Scan for the cell matching the given text and deliver its (x, y) coordinate at center. 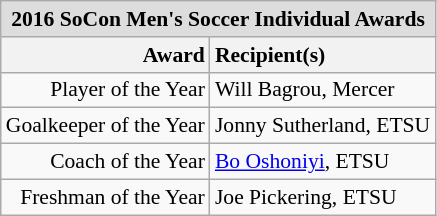
Freshman of the Year (106, 197)
Award (106, 55)
Coach of the Year (106, 162)
Will Bagrou, Mercer (322, 90)
Bo Oshoniyi, ETSU (322, 162)
Jonny Sutherland, ETSU (322, 126)
Player of the Year (106, 90)
Goalkeeper of the Year (106, 126)
Joe Pickering, ETSU (322, 197)
2016 SoCon Men's Soccer Individual Awards (218, 19)
Recipient(s) (322, 55)
